Pinpoint the cell where the given text exists, returning its (x, y) midpoint coordinate. 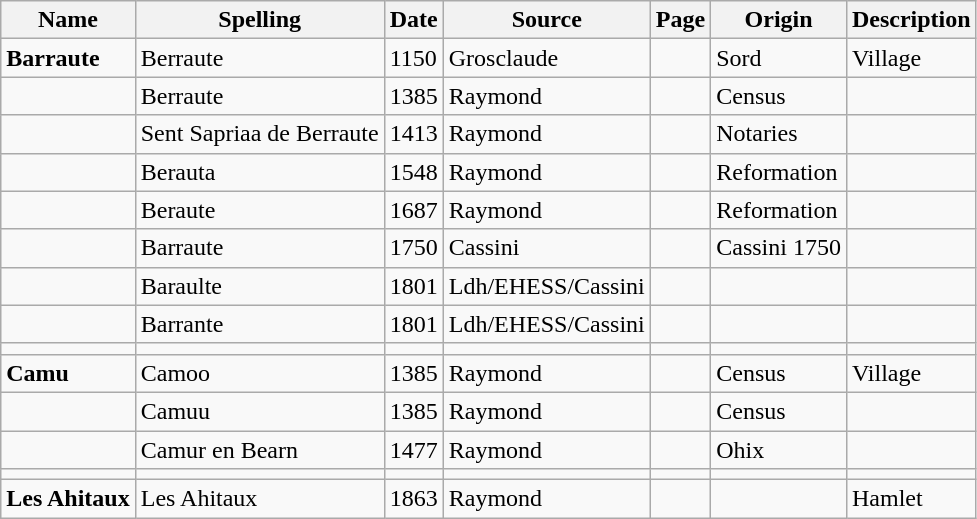
1687 (414, 210)
Camur en Bearn (260, 449)
Camuu (260, 411)
Notaries (779, 134)
Sord (779, 58)
Camoo (260, 373)
1548 (414, 172)
Grosclaude (546, 58)
Cassini 1750 (779, 248)
Hamlet (911, 499)
Origin (779, 20)
Barrante (260, 324)
1863 (414, 499)
Beraute (260, 210)
Baraulte (260, 286)
Description (911, 20)
1750 (414, 248)
Cassini (546, 248)
Camu (68, 373)
1477 (414, 449)
1150 (414, 58)
1413 (414, 134)
Page (680, 20)
Ohix (779, 449)
Date (414, 20)
Spelling (260, 20)
Name (68, 20)
Source (546, 20)
Sent Sapriaa de Berraute (260, 134)
Berauta (260, 172)
